Capture the cell that displays the provided text and extract its [X, Y] central coordinate. 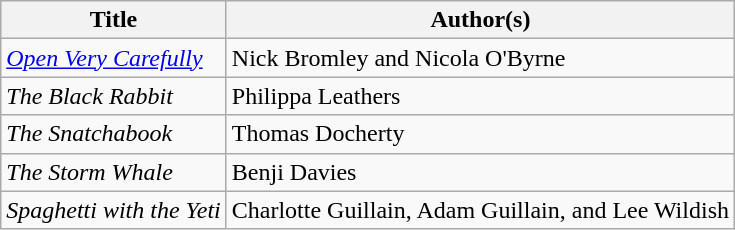
The Storm Whale [114, 172]
Spaghetti with the Yeti [114, 210]
Title [114, 20]
Philippa Leathers [480, 96]
The Black Rabbit [114, 96]
Charlotte Guillain, Adam Guillain, and Lee Wildish [480, 210]
Thomas Docherty [480, 134]
Benji Davies [480, 172]
Open Very Carefully [114, 58]
Author(s) [480, 20]
Nick Bromley and Nicola O'Byrne [480, 58]
The Snatchabook [114, 134]
